Find where the given text appears and provide that cell's center as [x, y] coordinate. 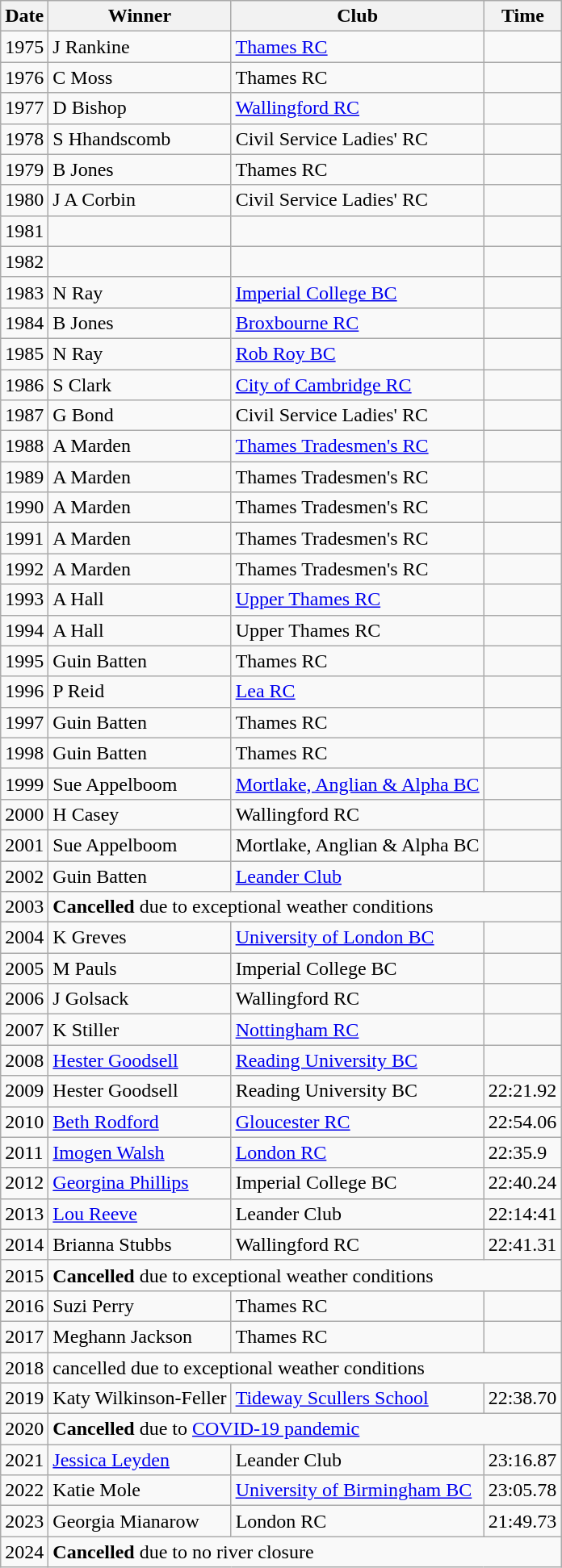
21:49.73 [522, 1521]
2022 [24, 1491]
Nottingham RC [357, 1030]
2005 [24, 968]
1983 [24, 292]
22:38.70 [522, 1399]
Time [522, 16]
2002 [24, 876]
H Casey [140, 814]
1999 [24, 784]
University of London BC [357, 938]
2011 [24, 1152]
cancelled due to exceptional weather conditions [305, 1368]
University of Birmingham BC [357, 1491]
M Pauls [140, 968]
S Clark [140, 385]
Meghann Jackson [140, 1336]
1975 [24, 47]
2013 [24, 1214]
J Rankine [140, 47]
J A Corbin [140, 200]
2009 [24, 1091]
1990 [24, 508]
2016 [24, 1306]
1981 [24, 231]
Suzi Perry [140, 1306]
1982 [24, 261]
2021 [24, 1460]
Broxbourne RC [357, 323]
Katy Wilkinson-Feller [140, 1399]
Jessica Leyden [140, 1460]
1976 [24, 77]
1987 [24, 416]
D Bishop [140, 108]
2018 [24, 1368]
1997 [24, 722]
1998 [24, 753]
1979 [24, 169]
Brianna Stubbs [140, 1244]
Club [357, 16]
2015 [24, 1275]
1978 [24, 139]
Cancelled due to no river closure [305, 1552]
Winner [140, 16]
Cancelled due to COVID-19 pandemic [305, 1429]
P Reid [140, 692]
City of Cambridge RC [357, 385]
Beth Rodford [140, 1122]
Rob Roy BC [357, 353]
22:35.9 [522, 1152]
1994 [24, 630]
22:21.92 [522, 1091]
K Stiller [140, 1030]
1985 [24, 353]
Date [24, 16]
Georgina Phillips [140, 1183]
1992 [24, 569]
1989 [24, 477]
22:14:41 [522, 1214]
Lou Reeve [140, 1214]
2023 [24, 1521]
22:54.06 [522, 1122]
23:05.78 [522, 1491]
2020 [24, 1429]
2001 [24, 845]
Katie Mole [140, 1491]
2004 [24, 938]
C Moss [140, 77]
23:16.87 [522, 1460]
2017 [24, 1336]
2019 [24, 1399]
Tideway Scullers School [357, 1399]
1984 [24, 323]
2008 [24, 1060]
1977 [24, 108]
22:40.24 [522, 1183]
2003 [24, 907]
Georgia Mianarow [140, 1521]
J Golsack [140, 999]
2007 [24, 1030]
1993 [24, 600]
1995 [24, 661]
1980 [24, 200]
1996 [24, 692]
1988 [24, 446]
2012 [24, 1183]
Imogen Walsh [140, 1152]
G Bond [140, 416]
2000 [24, 814]
Gloucester RC [357, 1122]
S Hhandscomb [140, 139]
1991 [24, 538]
2010 [24, 1122]
2006 [24, 999]
2024 [24, 1552]
1986 [24, 385]
22:41.31 [522, 1244]
K Greves [140, 938]
2014 [24, 1244]
Lea RC [357, 692]
